Extract the [X, Y] coordinate from the center of the cell holding the provided text.  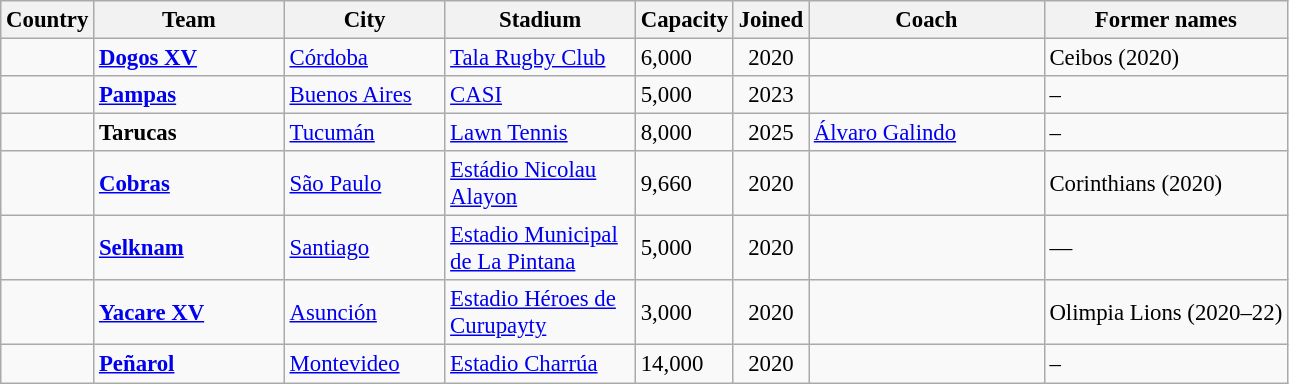
Former names [1166, 20]
6,000 [684, 58]
Córdoba [364, 58]
Capacity [684, 20]
Pampas [190, 95]
Santiago [364, 248]
3,000 [684, 312]
Selknam [190, 248]
Joined [770, 20]
Country [48, 20]
Tucumán [364, 133]
— [1166, 248]
2025 [770, 133]
Tarucas [190, 133]
Olimpia Lions (2020–22) [1166, 312]
Estadio Héroes de Curupayty [540, 312]
Corinthians (2020) [1166, 184]
14,000 [684, 364]
Coach [926, 20]
Lawn Tennis [540, 133]
2023 [770, 95]
Estadio Charrúa [540, 364]
Álvaro Galindo [926, 133]
Stadium [540, 20]
São Paulo [364, 184]
Asunción [364, 312]
8,000 [684, 133]
Dogos XV [190, 58]
Buenos Aires [364, 95]
CASI [540, 95]
Estádio Nicolau Alayon [540, 184]
Ceibos (2020) [1166, 58]
City [364, 20]
Montevideo [364, 364]
Yacare XV [190, 312]
Cobras [190, 184]
Tala Rugby Club [540, 58]
Peñarol [190, 364]
Team [190, 20]
Estadio Municipal de La Pintana [540, 248]
9,660 [684, 184]
